Output the (x, y) coordinate of the center of the cell containing the given text.  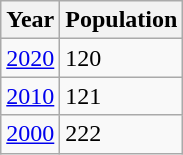
Population (122, 20)
2010 (30, 96)
222 (122, 134)
120 (122, 58)
2000 (30, 134)
121 (122, 96)
2020 (30, 58)
Year (30, 20)
